Locate the cell with the specified text and output its (X, Y) center coordinate. 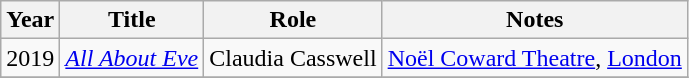
Claudia Casswell (293, 58)
All About Eve (132, 58)
2019 (30, 58)
Notes (534, 20)
Noël Coward Theatre, London (534, 58)
Title (132, 20)
Role (293, 20)
Year (30, 20)
